Identify which cell holds the provided text, then report its (x, y) central coordinate. 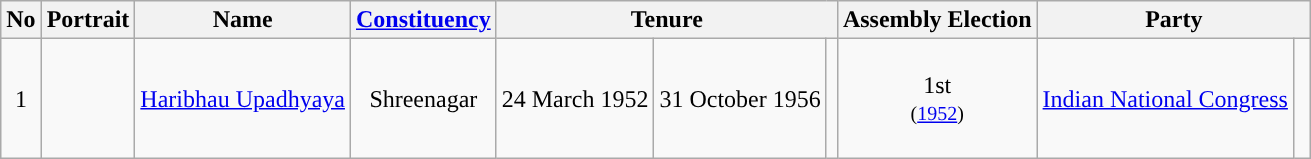
Portrait (88, 20)
Assembly Election (937, 20)
Constituency (423, 20)
Name (243, 20)
1 (21, 99)
Party (1174, 20)
Indian National Congress (1165, 99)
31 October 1956 (740, 99)
24 March 1952 (575, 99)
No (21, 20)
1st(1952) (937, 99)
Haribhau Upadhyaya (243, 99)
Tenure (666, 20)
Shreenagar (423, 99)
